Capture the cell that displays the provided text and extract its [X, Y] central coordinate. 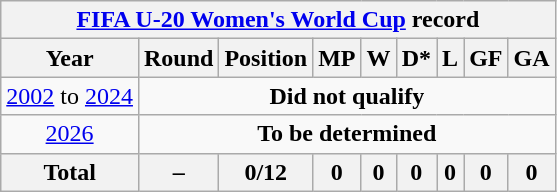
0/12 [266, 172]
Round [178, 58]
MP [337, 58]
Position [266, 58]
W [378, 58]
2002 to 2024 [70, 96]
2026 [70, 134]
FIFA U-20 Women's World Cup record [278, 20]
Did not qualify [346, 96]
L [450, 58]
Total [70, 172]
Year [70, 58]
GF [486, 58]
To be determined [346, 134]
– [178, 172]
GA [532, 58]
D* [416, 58]
